Return (X, Y) of the center of cell containing provided text 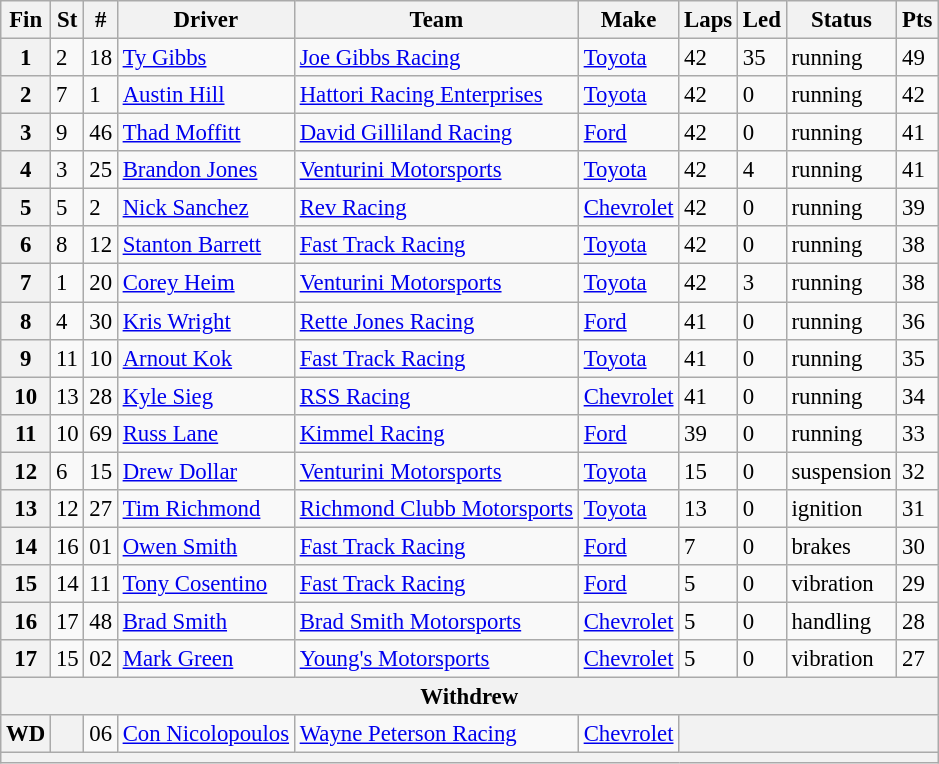
brakes (842, 546)
18 (100, 58)
Withdrew (470, 697)
Fin (26, 20)
20 (100, 283)
33 (918, 433)
Drew Dollar (206, 471)
Hattori Racing Enterprises (436, 95)
Corey Heim (206, 283)
Pts (918, 20)
suspension (842, 471)
Led (762, 20)
Thad Moffitt (206, 133)
02 (100, 659)
Stanton Barrett (206, 245)
Team (436, 20)
# (100, 20)
31 (918, 509)
David Gilliland Racing (436, 133)
Kris Wright (206, 321)
Ty Gibbs (206, 58)
36 (918, 321)
Richmond Clubb Motorsports (436, 509)
Laps (708, 20)
Driver (206, 20)
Joe Gibbs Racing (436, 58)
Tim Richmond (206, 509)
Status (842, 20)
Mark Green (206, 659)
46 (100, 133)
48 (100, 621)
25 (100, 170)
Rev Racing (436, 208)
Kyle Sieg (206, 396)
Owen Smith (206, 546)
Arnout Kok (206, 358)
32 (918, 471)
Make (628, 20)
Brandon Jones (206, 170)
St (68, 20)
Kimmel Racing (436, 433)
Con Nicolopoulos (206, 734)
Brad Smith (206, 621)
49 (918, 58)
Wayne Peterson Racing (436, 734)
Tony Cosentino (206, 584)
Rette Jones Racing (436, 321)
RSS Racing (436, 396)
01 (100, 546)
Nick Sanchez (206, 208)
Austin Hill (206, 95)
handling (842, 621)
69 (100, 433)
Russ Lane (206, 433)
ignition (842, 509)
34 (918, 396)
06 (100, 734)
29 (918, 584)
Young's Motorsports (436, 659)
Brad Smith Motorsports (436, 621)
WD (26, 734)
